Capture the cell that displays the provided text and extract its [x, y] central coordinate. 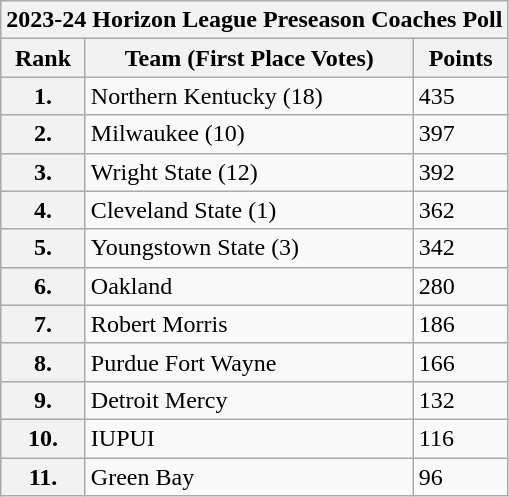
342 [460, 248]
280 [460, 286]
186 [460, 324]
5. [44, 248]
Purdue Fort Wayne [249, 362]
2. [44, 134]
397 [460, 134]
11. [44, 477]
96 [460, 477]
132 [460, 400]
3. [44, 172]
362 [460, 210]
Detroit Mercy [249, 400]
Oakland [249, 286]
166 [460, 362]
1. [44, 96]
Cleveland State (1) [249, 210]
Wright State (12) [249, 172]
10. [44, 438]
Milwaukee (10) [249, 134]
Team (First Place Votes) [249, 58]
392 [460, 172]
Points [460, 58]
8. [44, 362]
Robert Morris [249, 324]
Northern Kentucky (18) [249, 96]
4. [44, 210]
Youngstown State (3) [249, 248]
Green Bay [249, 477]
116 [460, 438]
7. [44, 324]
435 [460, 96]
6. [44, 286]
Rank [44, 58]
2023-24 Horizon League Preseason Coaches Poll [254, 20]
9. [44, 400]
IUPUI [249, 438]
